Extract the [X, Y] coordinate from the center of the cell holding the provided text.  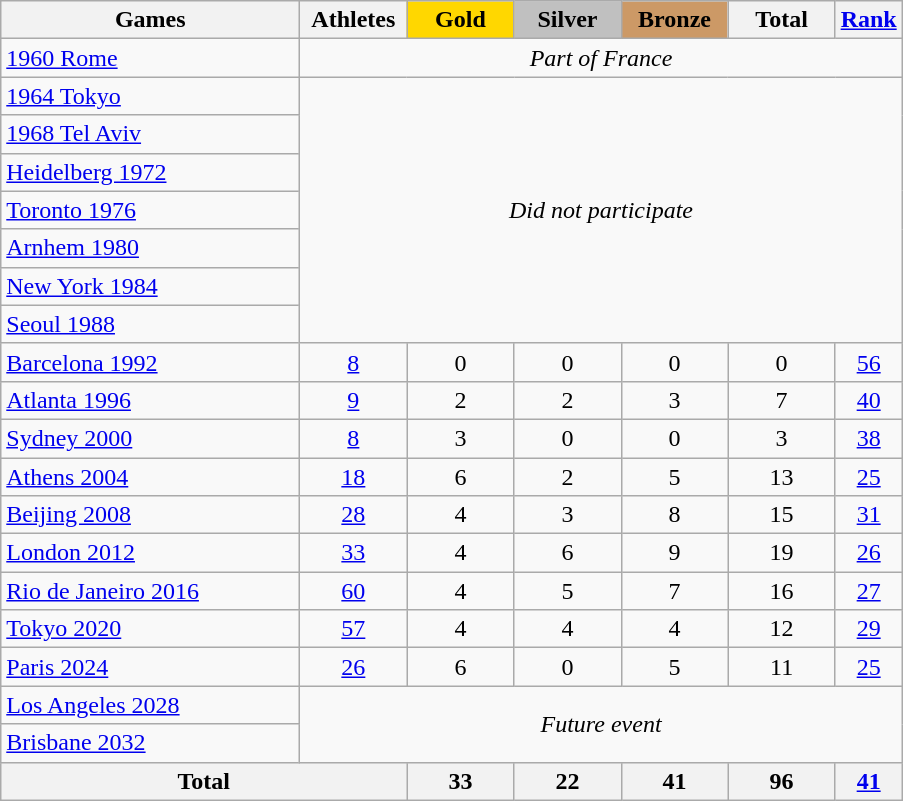
40 [868, 400]
28 [354, 515]
27 [868, 591]
1968 Tel Aviv [150, 134]
Athletes [354, 20]
Bronze [674, 20]
12 [782, 629]
Heidelberg 1972 [150, 172]
19 [782, 553]
Beijing 2008 [150, 515]
Rank [868, 20]
57 [354, 629]
96 [782, 781]
Did not participate [601, 210]
Barcelona 1992 [150, 362]
13 [782, 477]
18 [354, 477]
Paris 2024 [150, 667]
Arnhem 1980 [150, 248]
38 [868, 438]
Rio de Janeiro 2016 [150, 591]
New York 1984 [150, 286]
16 [782, 591]
31 [868, 515]
Games [150, 20]
Athens 2004 [150, 477]
1960 Rome [150, 58]
Sydney 2000 [150, 438]
Tokyo 2020 [150, 629]
Seoul 1988 [150, 324]
1964 Tokyo [150, 96]
London 2012 [150, 553]
11 [782, 667]
56 [868, 362]
29 [868, 629]
Los Angeles 2028 [150, 705]
60 [354, 591]
Toronto 1976 [150, 210]
22 [568, 781]
Atlanta 1996 [150, 400]
Part of France [601, 58]
Silver [568, 20]
Future event [601, 724]
15 [782, 515]
Gold [460, 20]
Brisbane 2032 [150, 743]
